Determine the (X, Y) coordinate at the center of the cell enclosing the given text.  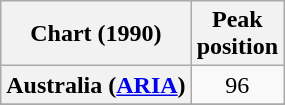
Peakposition (237, 34)
96 (237, 85)
Australia (ARIA) (96, 85)
Chart (1990) (96, 34)
